Extract the [X, Y] coordinate from the center of the cell holding the provided text.  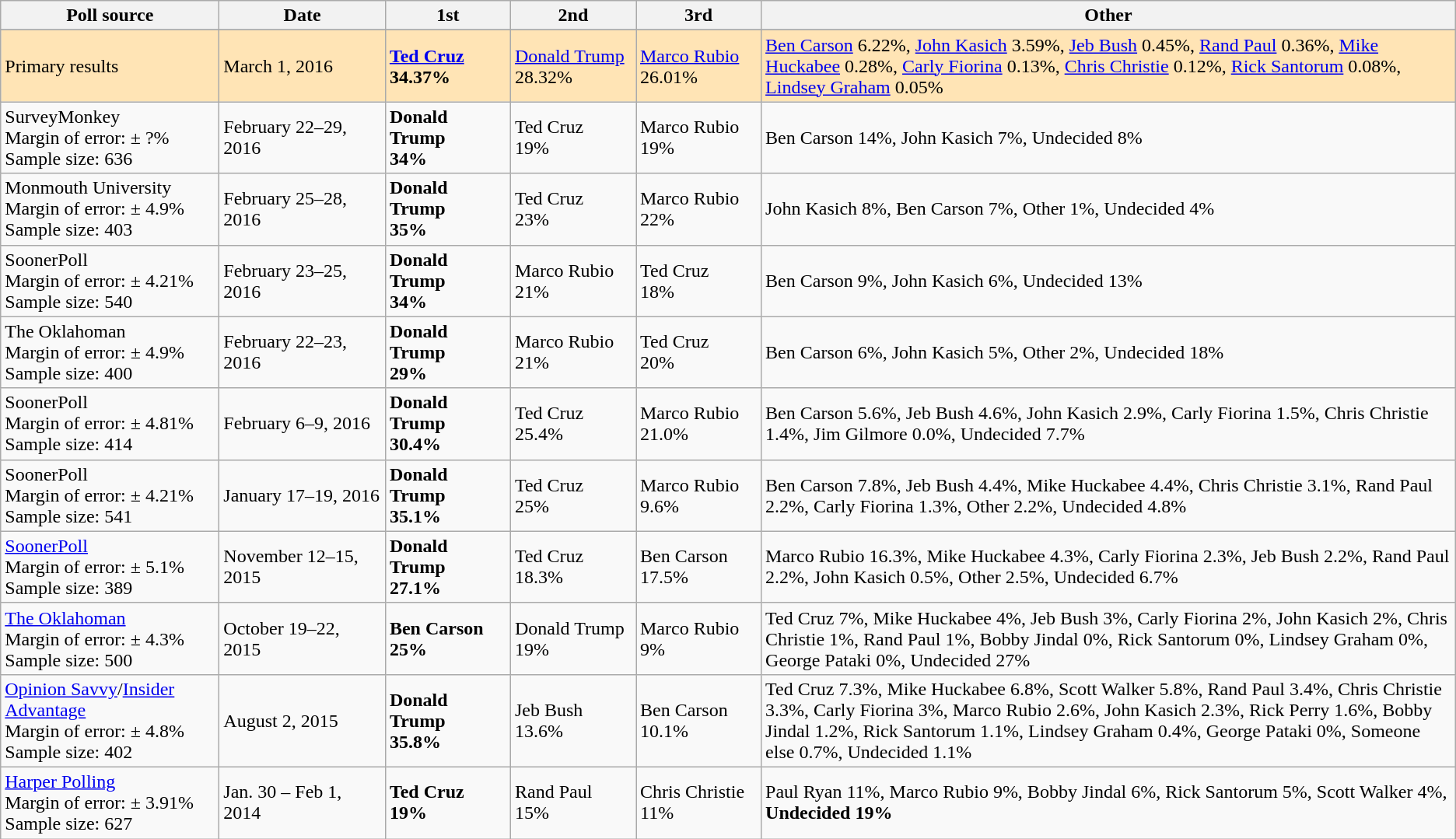
August 2, 2015 [303, 720]
Ted Cruz18% [698, 281]
Donald Trump35% [448, 209]
Rand Paul15% [572, 802]
John Kasich 8%, Ben Carson 7%, Other 1%, Undecided 4% [1109, 209]
SoonerPollMargin of error: ± 5.1% Sample size: 389 [110, 567]
October 19–22, 2015 [303, 638]
Ted Cruz34.37% [448, 66]
Ted Cruz18.3% [572, 567]
Ben Carson 6%, John Kasich 5%, Other 2%, Undecided 18% [1109, 352]
Date [303, 16]
Marco Rubio26.01% [698, 66]
Ben Carson10.1% [698, 720]
Donald Trump19% [572, 638]
Ted Cruz25.4% [572, 424]
February 23–25, 2016 [303, 281]
Donald Trump28.32% [572, 66]
Marco Rubio21.0% [698, 424]
March 1, 2016 [303, 66]
Ben Carson 14%, John Kasich 7%, Undecided 8% [1109, 138]
2nd [572, 16]
Harper PollingMargin of error: ± 3.91% Sample size: 627 [110, 802]
Jan. 30 – Feb 1, 2014 [303, 802]
Ted Cruz23% [572, 209]
Donald Trump35.8% [448, 720]
February 6–9, 2016 [303, 424]
SoonerPollMargin of error: ± 4.81% Sample size: 414 [110, 424]
Ben Carson 7.8%, Jeb Bush 4.4%, Mike Huckabee 4.4%, Chris Christie 3.1%, Rand Paul 2.2%, Carly Fiorina 1.3%, Other 2.2%, Undecided 4.8% [1109, 495]
Ted Cruz20% [698, 352]
Opinion Savvy/Insider AdvantageMargin of error: ± 4.8% Sample size: 402 [110, 720]
November 12–15, 2015 [303, 567]
Marco Rubio19% [698, 138]
Marco Rubio9% [698, 638]
Ben Carson17.5% [698, 567]
Donald Trump30.4% [448, 424]
Jeb Bush13.6% [572, 720]
SurveyMonkeyMargin of error: ± ?% Sample size: 636 [110, 138]
Ben Carson25% [448, 638]
Marco Rubio22% [698, 209]
Ted Cruz25% [572, 495]
Primary results [110, 66]
SoonerPollMargin of error: ± 4.21% Sample size: 541 [110, 495]
Poll source [110, 16]
The OklahomanMargin of error: ± 4.3% Sample size: 500 [110, 638]
The OklahomanMargin of error: ± 4.9% Sample size: 400 [110, 352]
February 22–23, 2016 [303, 352]
Ben Carson 5.6%, Jeb Bush 4.6%, John Kasich 2.9%, Carly Fiorina 1.5%, Chris Christie 1.4%, Jim Gilmore 0.0%, Undecided 7.7% [1109, 424]
Marco Rubio9.6% [698, 495]
SoonerPollMargin of error: ± 4.21% Sample size: 540 [110, 281]
3rd [698, 16]
Other [1109, 16]
Donald Trump29% [448, 352]
February 25–28, 2016 [303, 209]
Ben Carson 9%, John Kasich 6%, Undecided 13% [1109, 281]
Chris Christie11% [698, 802]
Donald Trump35.1% [448, 495]
January 17–19, 2016 [303, 495]
February 22–29, 2016 [303, 138]
1st [448, 16]
Monmouth UniversityMargin of error: ± 4.9% Sample size: 403 [110, 209]
Marco Rubio 16.3%, Mike Huckabee 4.3%, Carly Fiorina 2.3%, Jeb Bush 2.2%, Rand Paul 2.2%, John Kasich 0.5%, Other 2.5%, Undecided 6.7% [1109, 567]
Paul Ryan 11%, Marco Rubio 9%, Bobby Jindal 6%, Rick Santorum 5%, Scott Walker 4%, Undecided 19% [1109, 802]
Donald Trump27.1% [448, 567]
